Return the (x, y) coordinate for the center point of the cell that contains the specified text.  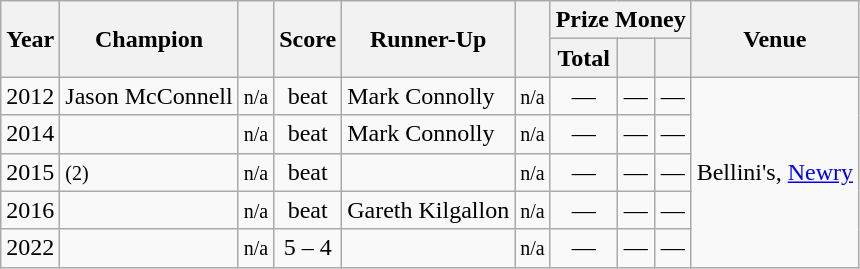
Total (584, 58)
Gareth Kilgallon (428, 210)
Runner-Up (428, 39)
2014 (30, 134)
Bellini's, Newry (774, 172)
Prize Money (620, 20)
2015 (30, 172)
2012 (30, 96)
2016 (30, 210)
Jason McConnell (149, 96)
5 – 4 (308, 248)
Score (308, 39)
2022 (30, 248)
Champion (149, 39)
(2) (149, 172)
Venue (774, 39)
Year (30, 39)
